Return the [X, Y] coordinate for the center point of the cell that contains the specified text.  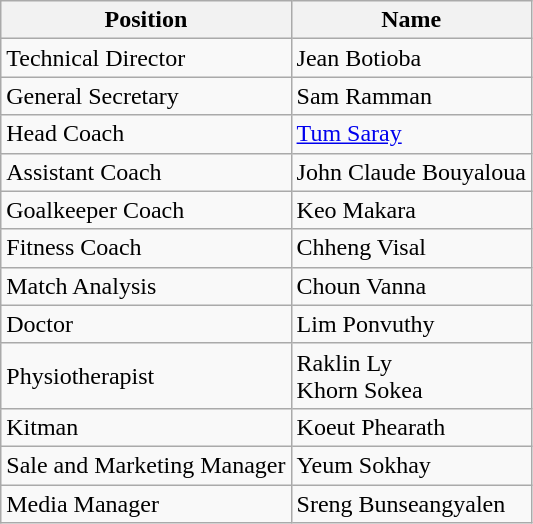
Choun Vanna [411, 286]
Name [411, 20]
Lim Ponvuthy [411, 324]
Kitman [146, 427]
Sreng Bunseangyalen [411, 503]
Raklin Ly Khorn Sokea [411, 376]
Sam Ramman [411, 96]
Goalkeeper Coach [146, 210]
General Secretary [146, 96]
Head Coach [146, 134]
Doctor [146, 324]
Tum Saray [411, 134]
Keo Makara [411, 210]
Media Manager [146, 503]
Koeut Phearath [411, 427]
Chheng Visal [411, 248]
Physiotherapist [146, 376]
Position [146, 20]
John Claude Bouyaloua [411, 172]
Assistant Coach [146, 172]
Sale and Marketing Manager [146, 465]
Match Analysis [146, 286]
Technical Director [146, 58]
Yeum Sokhay [411, 465]
Jean Botioba [411, 58]
Fitness Coach [146, 248]
